Locate the cell with the specified text and output its (X, Y) center coordinate. 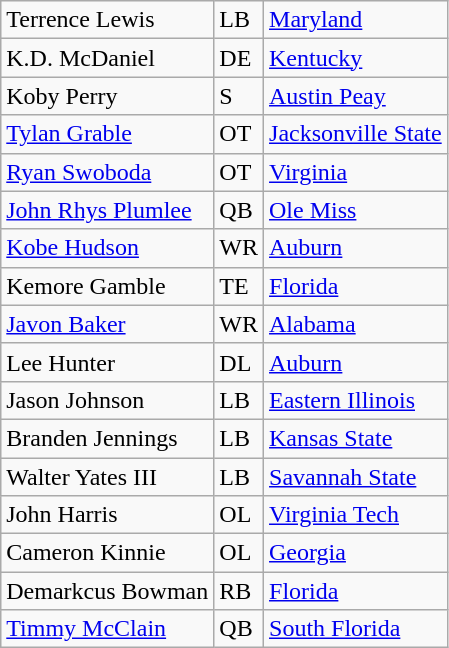
South Florida (356, 629)
John Rhys Plumlee (108, 210)
Kobe Hudson (108, 248)
Ole Miss (356, 210)
DE (239, 58)
TE (239, 286)
Koby Perry (108, 96)
Javon Baker (108, 324)
Kansas State (356, 438)
DL (239, 362)
S (239, 96)
Tylan Grable (108, 134)
Cameron Kinnie (108, 553)
Timmy McClain (108, 629)
Virginia (356, 172)
Austin Peay (356, 96)
Kentucky (356, 58)
John Harris (108, 515)
Branden Jennings (108, 438)
Jason Johnson (108, 400)
Jacksonville State (356, 134)
Savannah State (356, 477)
Lee Hunter (108, 362)
Alabama (356, 324)
Kemore Gamble (108, 286)
Virginia Tech (356, 515)
Terrence Lewis (108, 20)
Georgia (356, 553)
Eastern Illinois (356, 400)
Walter Yates III (108, 477)
Demarkcus Bowman (108, 591)
RB (239, 591)
Maryland (356, 20)
Ryan Swoboda (108, 172)
K.D. McDaniel (108, 58)
